Scan for the cell matching the given text and deliver its [x, y] coordinate at center. 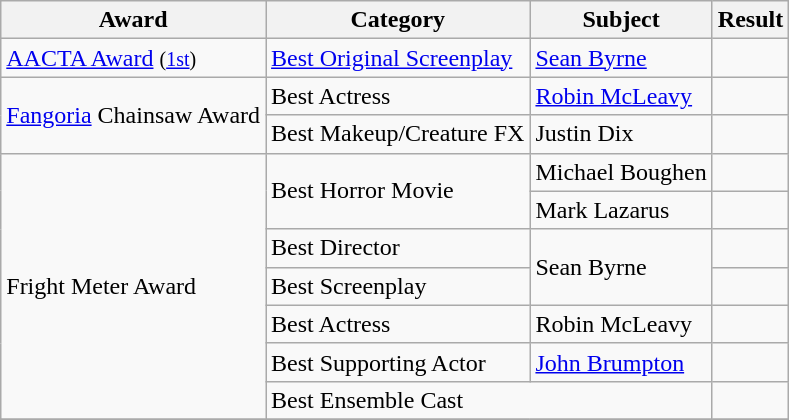
Justin Dix [621, 134]
Best Supporting Actor [398, 362]
Category [398, 20]
John Brumpton [621, 362]
Best Horror Movie [398, 191]
Best Makeup/Creature FX [398, 134]
Result [750, 20]
Subject [621, 20]
Best Ensemble Cast [490, 400]
AACTA Award (1st) [134, 58]
Best Director [398, 248]
Michael Boughen [621, 172]
Best Original Screenplay [398, 58]
Award [134, 20]
Best Screenplay [398, 286]
Fangoria Chainsaw Award [134, 115]
Mark Lazarus [621, 210]
Fright Meter Award [134, 286]
